Capture the cell that displays the provided text and extract its [x, y] central coordinate. 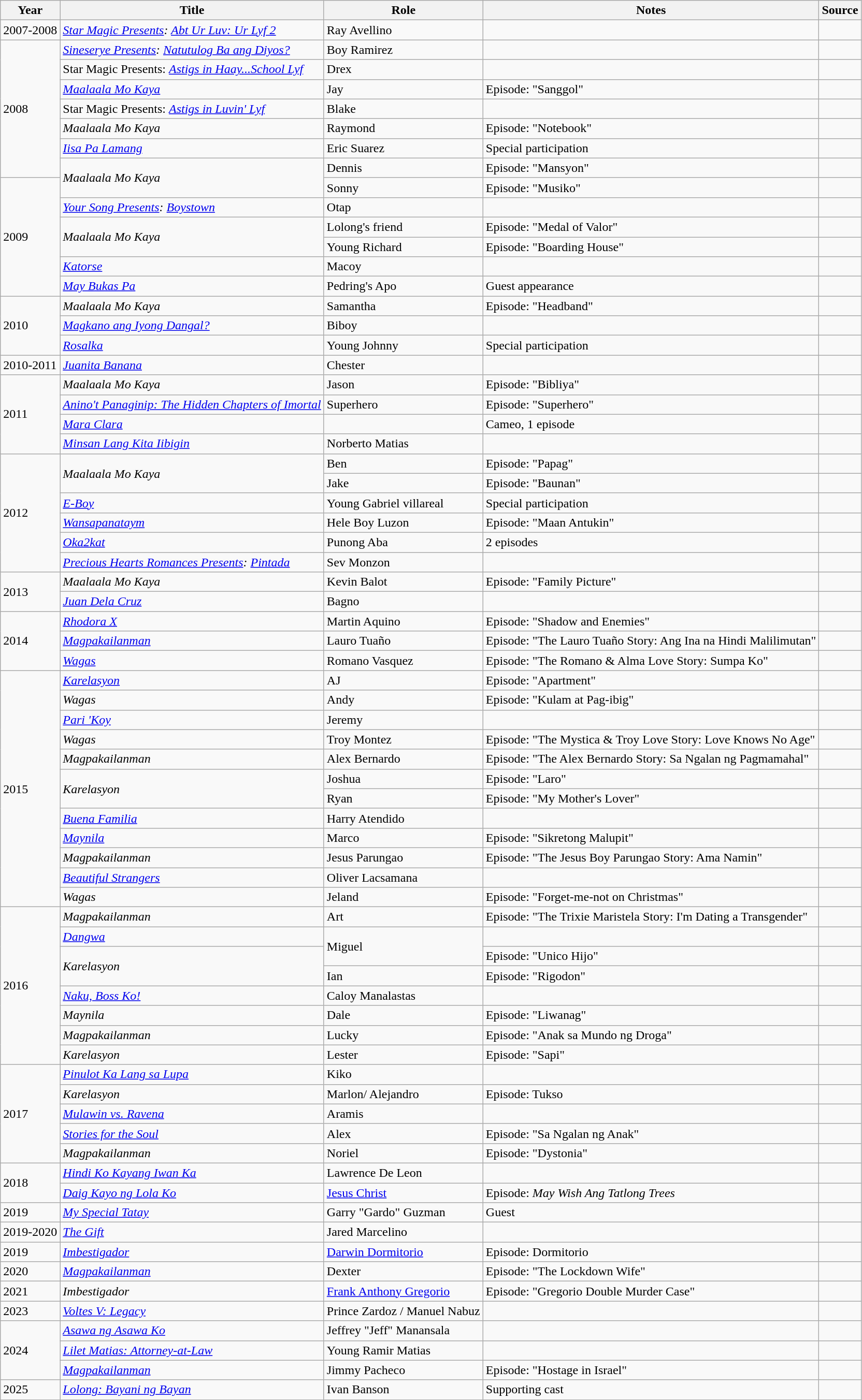
Chester [403, 365]
Aramis [403, 1114]
Frank Anthony Gregorio [403, 1291]
My Special Tatay [192, 1213]
Episode: Dormitorio [651, 1252]
Lucky [403, 1035]
Role [403, 10]
Episode: "Maan Antukin" [651, 522]
Episode: "The Trixie Maristela Story: I'm Dating a Transgender" [651, 917]
Episode: "Musiko" [651, 187]
Episode: "Anak sa Mundo ng Droga" [651, 1035]
E-Boy [192, 503]
2007-2008 [30, 30]
Episode: "Shadow and Enemies" [651, 621]
Young Johnny [403, 345]
Ivan Banson [403, 1390]
Hindi Ko Kayang Iwan Ka [192, 1173]
Magkano ang Iyong Dangal? [192, 326]
Jeremy [403, 720]
Episode: "Papag" [651, 463]
2019-2020 [30, 1232]
Harry Atendido [403, 818]
Episode: May Wish Ang Tatlong Trees [651, 1192]
2010 [30, 326]
Marlon/ Alejandro [403, 1094]
Episode: "Headband" [651, 306]
Anino't Panaginip: The Hidden Chapters of Imortal [192, 404]
Andy [403, 700]
Episode: "The Mystica & Troy Love Story: Love Knows No Age" [651, 739]
Joshua [403, 779]
Otap [403, 207]
Mulawin vs. Ravena [192, 1114]
Star Magic Presents: Astigs in Haay...School Lyf [192, 69]
Dangwa [192, 937]
Episode: "Rigodon" [651, 976]
Episode: "Forget-me-not on Christmas" [651, 897]
Jason [403, 385]
Dexter [403, 1272]
Rhodora X [192, 621]
Jesus Christ [403, 1192]
Norberto Matias [403, 444]
Your Song Presents: Boystown [192, 207]
2015 [30, 789]
Troy Montez [403, 739]
Episode: "The Jesus Boy Parungao Story: Ama Namin" [651, 857]
The Gift [192, 1232]
Lawrence De Leon [403, 1173]
Voltes V: Legacy [192, 1311]
Pari 'Koy [192, 720]
Guest [651, 1213]
Title [192, 10]
May Bukas Pa [192, 286]
Episode: "Superhero" [651, 404]
Young Richard [403, 247]
Episode: "Mansyon" [651, 168]
Marco [403, 838]
Episode: "Bibliya" [651, 385]
Episode: Tukso [651, 1094]
Episode: "Gregorio Double Murder Case" [651, 1291]
Romano Vasquez [403, 661]
Episode: "Sikretong Malupit" [651, 838]
Buena Familia [192, 818]
Star Magic Presents: Abt Ur Luv: Ur Lyf 2 [192, 30]
Mara Clara [192, 424]
2 episodes [651, 542]
2020 [30, 1272]
Caloy Manalastas [403, 996]
Superhero [403, 404]
Ray Avellino [403, 30]
Episode: "Notebook" [651, 128]
2008 [30, 109]
Jeffrey "Jeff" Manansala [403, 1331]
Episode: "Sanggol" [651, 89]
Miguel [403, 946]
Jesus Parungao [403, 857]
Alex [403, 1133]
Sev Monzon [403, 562]
Episode: "Unico Hijo" [651, 956]
Dennis [403, 168]
2016 [30, 986]
Episode: "Kulam at Pag-ibig" [651, 700]
Lolong's friend [403, 227]
2018 [30, 1183]
Sonny [403, 187]
Jay [403, 89]
Star Magic Presents: Astigs in Luvin' Lyf [192, 109]
Iisa Pa Lamang [192, 148]
Episode: "Dystonia" [651, 1153]
Raymond [403, 128]
Lolong: Bayani ng Bayan [192, 1390]
Juan Dela Cruz [192, 602]
Episode: "Sapi" [651, 1055]
Episode: "Apartment" [651, 680]
Stories for the Soul [192, 1133]
Naku, Boss Ko! [192, 996]
Ben [403, 463]
Jimmy Pacheco [403, 1370]
Wansapanataym [192, 522]
Eric Suarez [403, 148]
Ryan [403, 798]
Year [30, 10]
Punong Aba [403, 542]
Jared Marcelino [403, 1232]
Episode: "The Lauro Tuaño Story: Ang Ina na Hindi Malilimutan" [651, 641]
Source [840, 10]
2011 [30, 414]
Juanita Banana [192, 365]
Boy Ramirez [403, 50]
Katorse [192, 267]
Oliver Lacsamana [403, 878]
Minsan Lang Kita Iibigin [192, 444]
Episode: "The Lockdown Wife" [651, 1272]
Pedring's Apo [403, 286]
Darwin Dormitorio [403, 1252]
Notes [651, 10]
2014 [30, 641]
Lilet Matias: Attorney-at-Law [192, 1350]
Guest appearance [651, 286]
Dale [403, 1015]
Bagno [403, 602]
Kiko [403, 1074]
Garry "Gardo" Guzman [403, 1213]
Episode: "Laro" [651, 779]
Episode: "Liwanag" [651, 1015]
Episode: "Boarding House" [651, 247]
Martin Aquino [403, 621]
Beautiful Strangers [192, 878]
Ian [403, 976]
Art [403, 917]
Kevin Balot [403, 582]
Rosalka [192, 345]
Drex [403, 69]
Episode: "Baunan" [651, 483]
Prince Zardoz / Manuel Nabuz [403, 1311]
Macoy [403, 267]
Lester [403, 1055]
Daig Kayo ng Lola Ko [192, 1192]
Jake [403, 483]
AJ [403, 680]
Episode: "My Mother's Lover" [651, 798]
Pinulot Ka Lang sa Lupa [192, 1074]
Hele Boy Luzon [403, 522]
Blake [403, 109]
2017 [30, 1114]
2012 [30, 513]
Episode: "Sa Ngalan ng Anak" [651, 1133]
Young Gabriel villareal [403, 503]
2013 [30, 592]
Episode: "Family Picture" [651, 582]
2025 [30, 1390]
2021 [30, 1291]
2009 [30, 237]
Episode: "Hostage in Israel" [651, 1370]
2023 [30, 1311]
Jeland [403, 897]
Lauro Tuaño [403, 641]
2024 [30, 1350]
2010-2011 [30, 365]
Young Ramir Matias [403, 1350]
Noriel [403, 1153]
Samantha [403, 306]
Episode: "The Romano & Alma Love Story: Sumpa Ko" [651, 661]
Asawa ng Asawa Ko [192, 1331]
Cameo, 1 episode [651, 424]
Supporting cast [651, 1390]
Oka2kat [192, 542]
Sineserye Presents: Natutulog Ba ang Diyos? [192, 50]
Episode: "The Alex Bernardo Story: Sa Ngalan ng Pagmamahal" [651, 759]
Episode: "Medal of Valor" [651, 227]
Precious Hearts Romances Presents: Pintada [192, 562]
Alex Bernardo [403, 759]
Biboy [403, 326]
